Provide the (x, y) coordinate of the cell's center where the given text is located.  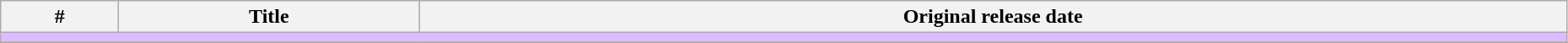
Title (269, 17)
# (60, 17)
Original release date (993, 17)
